For the text-containing cell, return its midpoint in [X, Y] coordinate format. 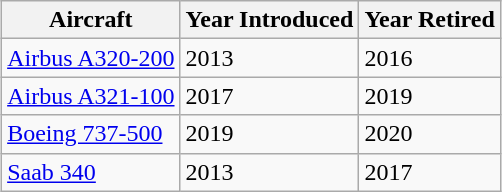
Year Retired [430, 20]
Boeing 737-500 [91, 134]
Saab 340 [91, 172]
2020 [430, 134]
Aircraft [91, 20]
Airbus A320-200 [91, 58]
Airbus A321-100 [91, 96]
2016 [430, 58]
Year Introduced [270, 20]
